Output the (X, Y) coordinate of the center of the cell containing the given text.  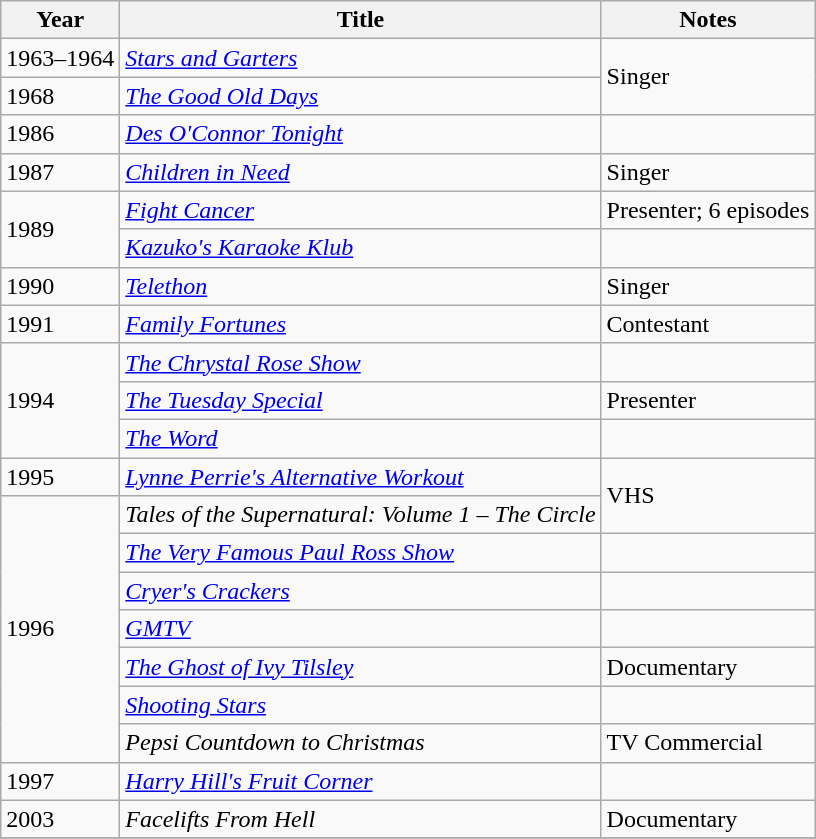
Presenter; 6 episodes (708, 210)
1997 (60, 781)
Kazuko's Karaoke Klub (360, 248)
The Tuesday Special (360, 400)
The Ghost of Ivy Tilsley (360, 667)
The Very Famous Paul Ross Show (360, 553)
The Chrystal Rose Show (360, 362)
VHS (708, 496)
1991 (60, 324)
1995 (60, 477)
Telethon (360, 286)
Harry Hill's Fruit Corner (360, 781)
1990 (60, 286)
Shooting Stars (360, 705)
The Word (360, 438)
Family Fortunes (360, 324)
1987 (60, 172)
Lynne Perrie's Alternative Workout (360, 477)
Cryer's Crackers (360, 591)
TV Commercial (708, 743)
1963–1964 (60, 58)
1994 (60, 400)
Year (60, 20)
Title (360, 20)
Presenter (708, 400)
1986 (60, 134)
1996 (60, 629)
Contestant (708, 324)
1968 (60, 96)
The Good Old Days (360, 96)
Pepsi Countdown to Christmas (360, 743)
Facelifts From Hell (360, 819)
Notes (708, 20)
Stars and Garters (360, 58)
1989 (60, 229)
Fight Cancer (360, 210)
Children in Need (360, 172)
2003 (60, 819)
Tales of the Supernatural: Volume 1 – The Circle (360, 515)
Des O'Connor Tonight (360, 134)
GMTV (360, 629)
